Capture the cell that displays the provided text and extract its (X, Y) central coordinate. 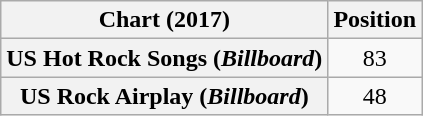
83 (375, 58)
US Hot Rock Songs (Billboard) (164, 58)
Position (375, 20)
Chart (2017) (164, 20)
48 (375, 96)
US Rock Airplay (Billboard) (164, 96)
